Locate the cell with the specified text and output its [x, y] center coordinate. 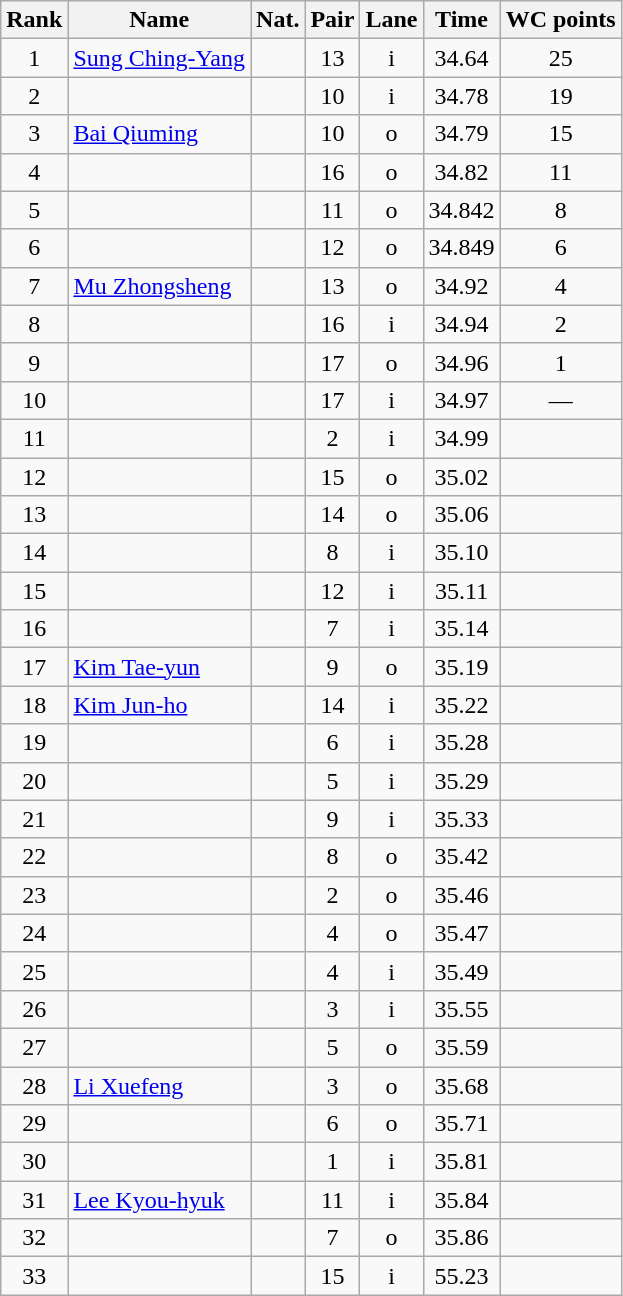
35.06 [462, 515]
34.99 [462, 438]
Name [160, 20]
32 [34, 1238]
30 [34, 1162]
Mu Zhongsheng [160, 286]
35.22 [462, 705]
Bai Qiuming [160, 134]
Pair [332, 20]
WC points [560, 20]
35.86 [462, 1238]
35.11 [462, 591]
35.49 [462, 971]
34.849 [462, 248]
18 [34, 705]
Li Xuefeng [160, 1085]
35.81 [462, 1162]
35.47 [462, 933]
34.92 [462, 286]
35.84 [462, 1200]
35.14 [462, 629]
26 [34, 1009]
23 [34, 895]
22 [34, 857]
Time [462, 20]
Kim Tae-yun [160, 667]
35.33 [462, 819]
35.68 [462, 1085]
27 [34, 1047]
Rank [34, 20]
35.02 [462, 477]
34.96 [462, 362]
Lee Kyou-hyuk [160, 1200]
35.10 [462, 553]
34.842 [462, 210]
Kim Jun-ho [160, 705]
29 [34, 1124]
34.82 [462, 172]
34.79 [462, 134]
Sung Ching-Yang [160, 58]
21 [34, 819]
34.97 [462, 400]
35.71 [462, 1124]
35.59 [462, 1047]
55.23 [462, 1276]
31 [34, 1200]
35.42 [462, 857]
Lane [392, 20]
20 [34, 781]
Nat. [278, 20]
34.64 [462, 58]
35.55 [462, 1009]
35.46 [462, 895]
35.28 [462, 743]
33 [34, 1276]
34.78 [462, 96]
24 [34, 933]
35.19 [462, 667]
35.29 [462, 781]
34.94 [462, 324]
— [560, 400]
28 [34, 1085]
